Pinpoint the cell where the given text exists, returning its (x, y) midpoint coordinate. 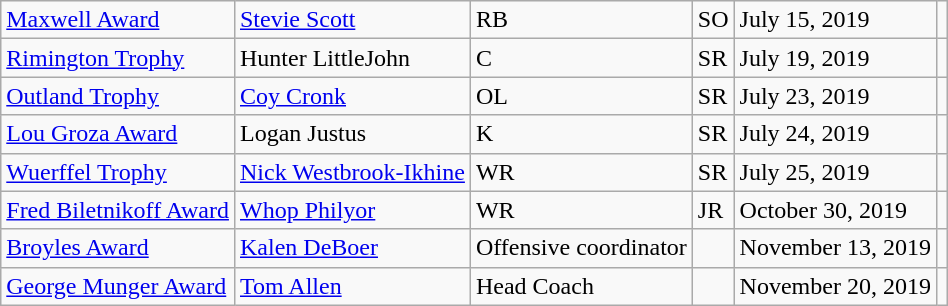
Outland Trophy (118, 96)
Rimington Trophy (118, 58)
Lou Groza Award (118, 134)
Logan Justus (352, 134)
Fred Biletnikoff Award (118, 210)
JR (713, 210)
Coy Cronk (352, 96)
July 25, 2019 (835, 172)
K (581, 134)
Broyles Award (118, 248)
July 24, 2019 (835, 134)
C (581, 58)
Stevie Scott (352, 20)
Maxwell Award (118, 20)
July 19, 2019 (835, 58)
Wuerffel Trophy (118, 172)
Nick Westbrook-Ikhine (352, 172)
RB (581, 20)
July 15, 2019 (835, 20)
SO (713, 20)
Kalen DeBoer (352, 248)
Whop Philyor (352, 210)
Tom Allen (352, 286)
George Munger Award (118, 286)
Head Coach (581, 286)
July 23, 2019 (835, 96)
November 13, 2019 (835, 248)
November 20, 2019 (835, 286)
October 30, 2019 (835, 210)
Offensive coordinator (581, 248)
OL (581, 96)
Hunter LittleJohn (352, 58)
